Identify which cell holds the provided text, then report its (x, y) central coordinate. 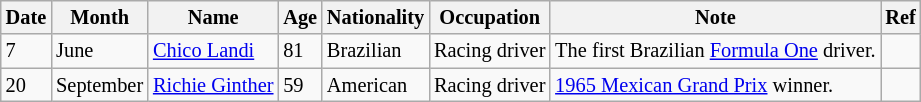
81 (300, 51)
Chico Landi (213, 51)
Richie Ginther (213, 85)
The first Brazilian Formula One driver. (715, 51)
Occupation (490, 17)
1965 Mexican Grand Prix winner. (715, 85)
American (376, 85)
Note (715, 17)
Date (26, 17)
20 (26, 85)
Age (300, 17)
Nationality (376, 17)
7 (26, 51)
Month (100, 17)
Name (213, 17)
Ref (900, 17)
59 (300, 85)
September (100, 85)
June (100, 51)
Brazilian (376, 51)
